Pinpoint the cell where the given text exists, returning its (X, Y) midpoint coordinate. 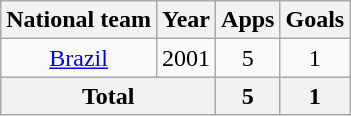
Apps (248, 20)
Goals (315, 20)
2001 (186, 58)
Brazil (79, 58)
National team (79, 20)
Year (186, 20)
Total (108, 96)
